Detect which cell encompasses the target text, then output its (x, y) center coordinate. 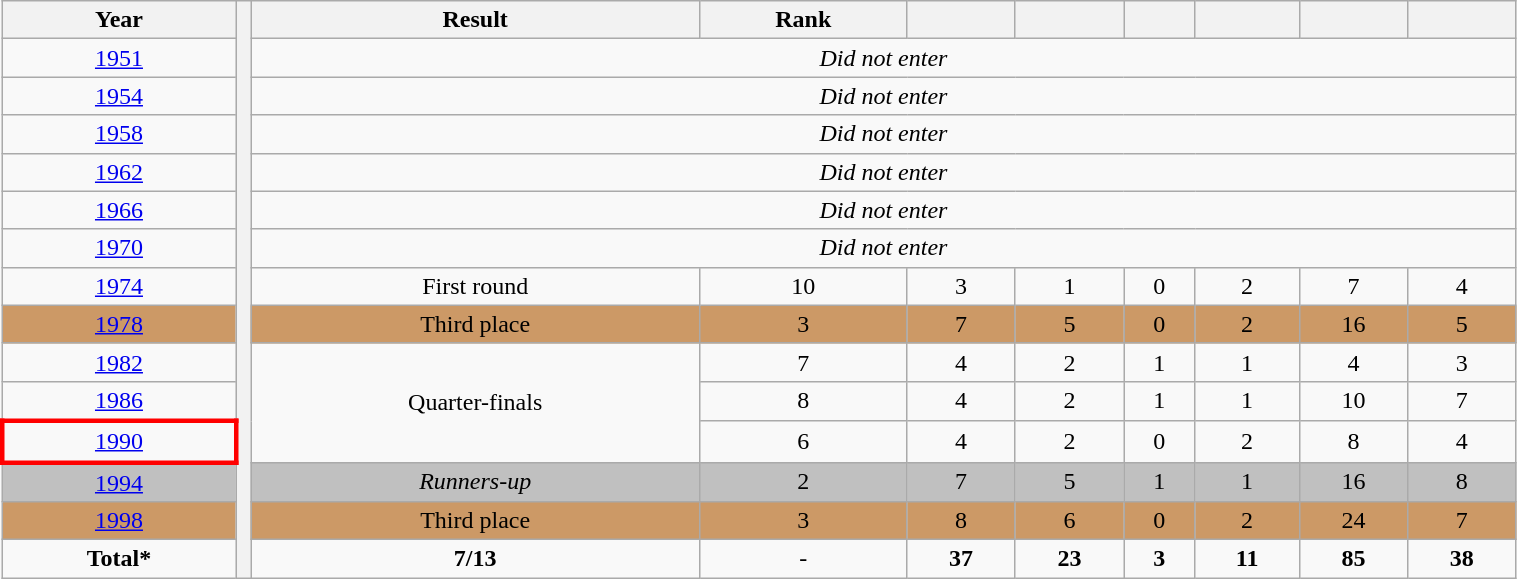
1954 (118, 96)
11 (1247, 559)
Year (118, 20)
37 (961, 559)
1951 (118, 58)
24 (1353, 521)
- (804, 559)
1970 (118, 248)
Quarter-finals (476, 402)
1994 (118, 482)
1982 (118, 362)
23 (1069, 559)
Result (476, 20)
1962 (118, 172)
1990 (118, 442)
85 (1353, 559)
1974 (118, 286)
Rank (804, 20)
1966 (118, 210)
7/13 (476, 559)
First round (476, 286)
1998 (118, 521)
38 (1462, 559)
1986 (118, 401)
Total* (118, 559)
Runners-up (476, 482)
1958 (118, 134)
1978 (118, 324)
